Find where the given text appears and provide that cell's center as (x, y) coordinate. 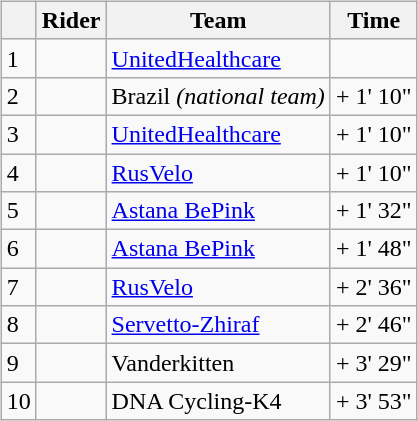
Team (218, 20)
+ 3' 29" (374, 363)
Time (374, 20)
2 (18, 96)
5 (18, 211)
Servetto-Zhiraf (218, 325)
Brazil (national team) (218, 96)
+ 1' 48" (374, 249)
10 (18, 401)
1 (18, 58)
8 (18, 325)
3 (18, 134)
9 (18, 363)
DNA Cycling-K4 (218, 401)
6 (18, 249)
4 (18, 173)
Rider (71, 20)
+ 1' 32" (374, 211)
7 (18, 287)
+ 2' 36" (374, 287)
+ 3' 53" (374, 401)
Vanderkitten (218, 363)
+ 2' 46" (374, 325)
